Return (X, Y) of the center of cell containing provided text 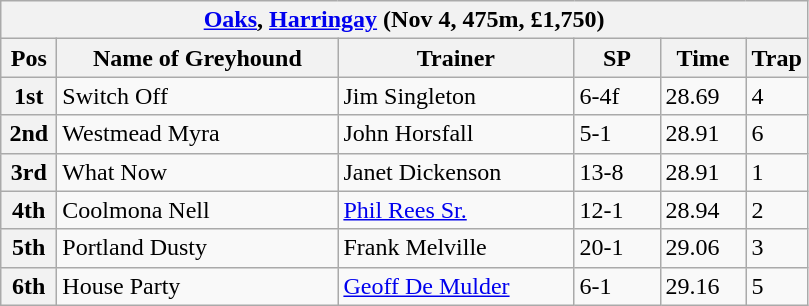
1st (29, 96)
Phil Rees Sr. (456, 210)
3 (776, 248)
28.69 (703, 96)
29.06 (703, 248)
6th (29, 286)
House Party (198, 286)
Jim Singleton (456, 96)
John Horsfall (456, 134)
Geoff De Mulder (456, 286)
Coolmona Nell (198, 210)
Switch Off (198, 96)
Trap (776, 58)
5-1 (617, 134)
Oaks, Harringay (Nov 4, 475m, £1,750) (404, 20)
Westmead Myra (198, 134)
Janet Dickenson (456, 172)
What Now (198, 172)
12-1 (617, 210)
6 (776, 134)
2nd (29, 134)
Frank Melville (456, 248)
13-8 (617, 172)
4 (776, 96)
28.94 (703, 210)
29.16 (703, 286)
6-4f (617, 96)
3rd (29, 172)
5 (776, 286)
Portland Dusty (198, 248)
6-1 (617, 286)
Time (703, 58)
2 (776, 210)
Name of Greyhound (198, 58)
Trainer (456, 58)
4th (29, 210)
SP (617, 58)
5th (29, 248)
1 (776, 172)
20-1 (617, 248)
Pos (29, 58)
